Detect which cell encompasses the target text, then output its (X, Y) center coordinate. 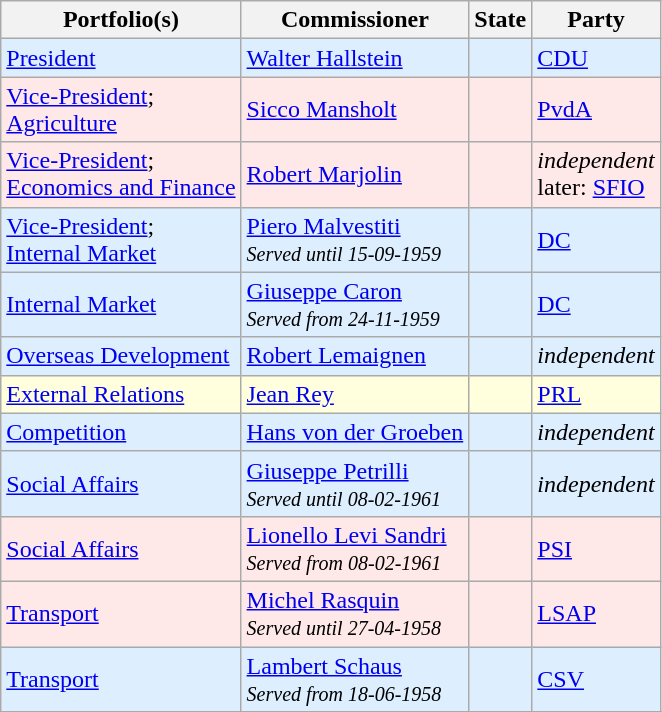
LSAP (596, 614)
PSI (596, 548)
Vice-President;Economics and Finance (121, 174)
Lambert SchausServed from 18-06-1958 (355, 678)
Sicco Mansholt (355, 110)
External Relations (121, 394)
Commissioner (355, 20)
State (500, 20)
Hans von der Groeben (355, 432)
Competition (121, 432)
President (121, 58)
Robert Marjolin (355, 174)
Party (596, 20)
Internal Market (121, 304)
independentlater: SFIO (596, 174)
Piero MalvestitiServed until 15-09-1959 (355, 240)
Michel RasquinServed until 27-04-1958 (355, 614)
Giuseppe PetrilliServed until 08-02-1961 (355, 484)
Walter Hallstein (355, 58)
Giuseppe CaronServed from 24-11-1959 (355, 304)
PvdA (596, 110)
Overseas Development (121, 356)
PRL (596, 394)
Lionello Levi SandriServed from 08-02-1961 (355, 548)
Jean Rey (355, 394)
Vice-President;Internal Market (121, 240)
Robert Lemaignen (355, 356)
CDU (596, 58)
Portfolio(s) (121, 20)
Vice-President;Agriculture (121, 110)
CSV (596, 678)
